Return [X, Y] of the center of cell containing provided text 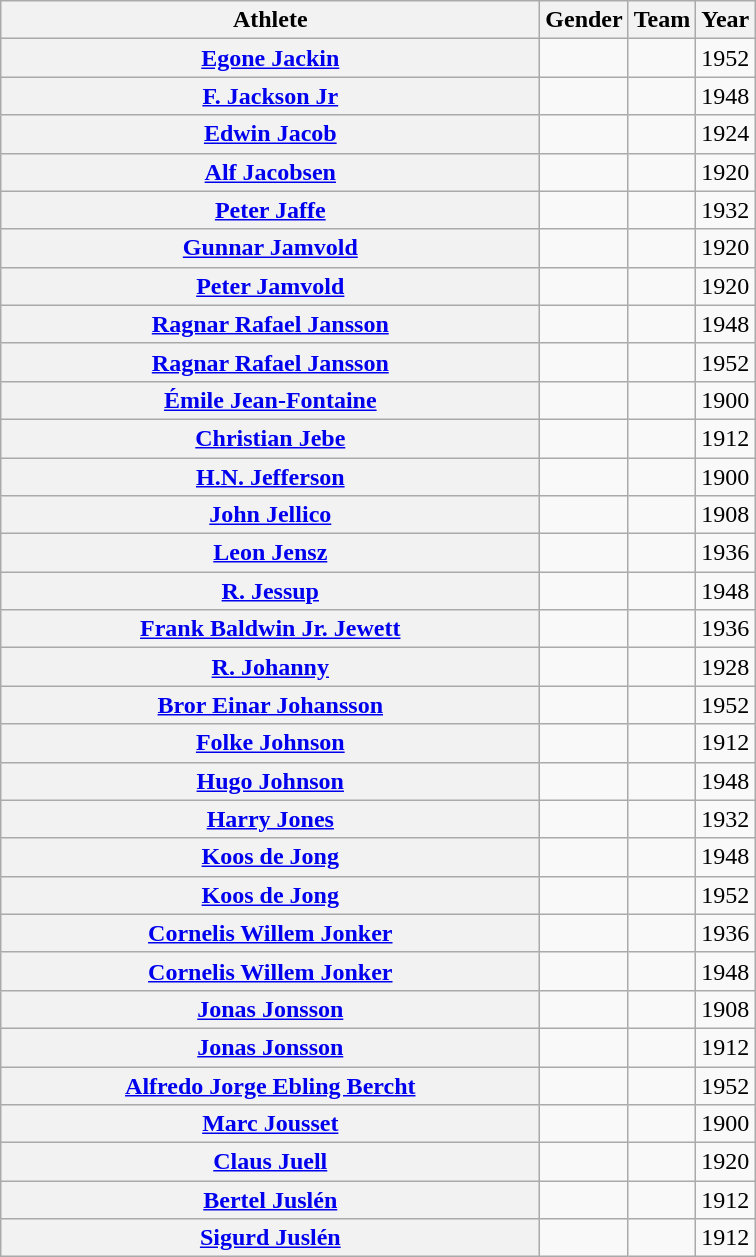
Émile Jean-Fontaine [270, 400]
Bertel Juslén [270, 1200]
Peter Jaffe [270, 210]
Edwin Jacob [270, 134]
R. Johanny [270, 667]
Athlete [270, 20]
Leon Jensz [270, 553]
Bror Einar Johansson [270, 705]
Frank Baldwin Jr. Jewett [270, 629]
Harry Jones [270, 819]
John Jellico [270, 515]
Sigurd Juslén [270, 1238]
Hugo Johnson [270, 781]
Gunnar Jamvold [270, 248]
R. Jessup [270, 591]
F. Jackson Jr [270, 96]
Folke Johnson [270, 743]
Gender [584, 20]
Marc Jousset [270, 1124]
Team [662, 20]
Alfredo Jorge Ebling Bercht [270, 1085]
Alf Jacobsen [270, 172]
Claus Juell [270, 1162]
Christian Jebe [270, 438]
Egone Jackin [270, 58]
H.N. Jefferson [270, 477]
Peter Jamvold [270, 286]
Year [726, 20]
1924 [726, 134]
1928 [726, 667]
